Provide the [x, y] coordinate of the cell's center where the given text is located.  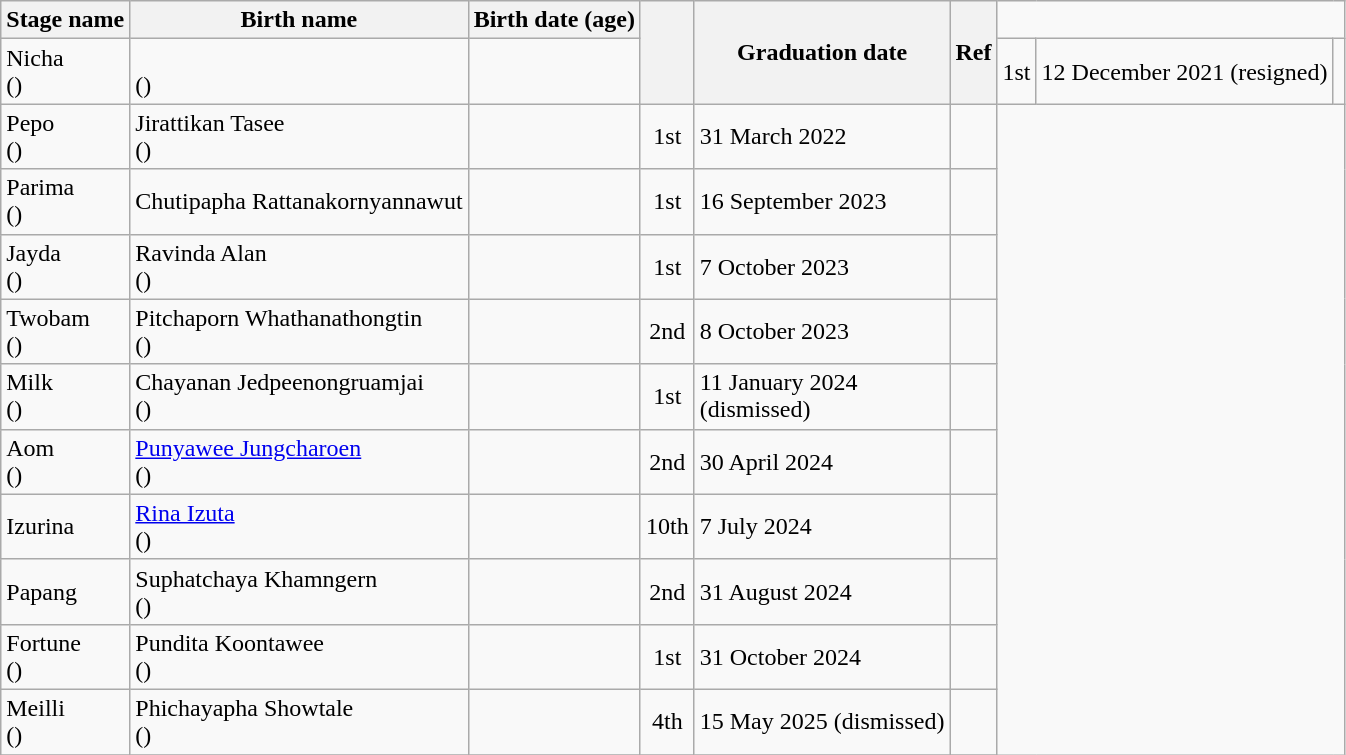
4th [667, 722]
Graduation date [822, 52]
10th [667, 526]
Rina Izuta() [299, 526]
() [299, 72]
16 September 2023 [822, 202]
Jayda() [66, 266]
Punyawee Jungcharoen() [299, 462]
8 October 2023 [822, 332]
Meilli() [66, 722]
Aom() [66, 462]
30 April 2024 [822, 462]
Ref [974, 52]
15 May 2025 (dismissed) [822, 722]
12 December 2021 (resigned) [1184, 72]
Fortune() [66, 656]
Birth date (age) [554, 20]
Jirattikan Tasee() [299, 136]
Phichayapha Showtale() [299, 722]
7 July 2024 [822, 526]
Pitchaporn Whathanathongtin() [299, 332]
Papang [66, 592]
31 October 2024 [822, 656]
Parima() [66, 202]
Birth name [299, 20]
Ravinda Alan() [299, 266]
Milk() [66, 396]
31 August 2024 [822, 592]
Pepo() [66, 136]
11 January 2024 (dismissed) [822, 396]
Chayanan Jedpeenongruamjai() [299, 396]
31 March 2022 [822, 136]
Suphatchaya Khamngern() [299, 592]
7 October 2023 [822, 266]
Pundita Koontawee() [299, 656]
Izurina [66, 526]
Twobam() [66, 332]
Nicha() [66, 72]
Chutipapha Rattanakornyannawut [299, 202]
Stage name [66, 20]
